Search for the cell housing the specified text and yield its (x, y) center coordinate. 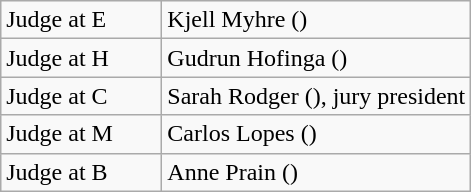
Carlos Lopes () (316, 134)
Judge at M (82, 134)
Gudrun Hofinga () (316, 58)
Judge at H (82, 58)
Judge at B (82, 172)
Sarah Rodger (), jury president (316, 96)
Judge at C (82, 96)
Anne Prain () (316, 172)
Kjell Myhre () (316, 20)
Judge at E (82, 20)
